Pinpoint the cell where the given text exists, returning its (X, Y) midpoint coordinate. 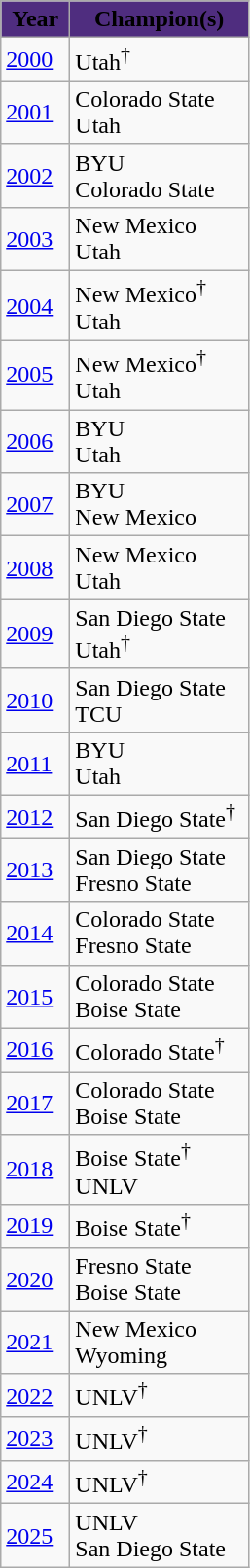
2023 (35, 1440)
2002 (35, 175)
2015 (35, 997)
San Diego State† (160, 818)
2024 (35, 1483)
Year (35, 19)
2013 (35, 870)
2009 (35, 634)
2014 (35, 933)
San Diego StateFresno State (160, 870)
Champion(s) (160, 19)
2001 (35, 113)
Colorado StateUtah (160, 113)
2016 (35, 1049)
2018 (35, 1170)
2022 (35, 1395)
2025 (35, 1535)
2019 (35, 1226)
2008 (35, 567)
2021 (35, 1343)
2020 (35, 1278)
2005 (35, 375)
2007 (35, 505)
Boise State†UNLV (160, 1170)
Utah† (160, 60)
San Diego StateUtah† (160, 634)
2017 (35, 1104)
Boise State† (160, 1226)
Colorado StateFresno State (160, 933)
2012 (35, 818)
Colorado State† (160, 1049)
BYUColorado State (160, 175)
2010 (35, 699)
New MexicoWyoming (160, 1343)
2006 (35, 441)
UNLVSan Diego State (160, 1535)
BYUNew Mexico (160, 505)
2000 (35, 60)
San Diego StateTCU (160, 699)
2003 (35, 239)
2011 (35, 764)
Fresno StateBoise State (160, 1278)
2004 (35, 306)
